Return the (x, y) coordinate for the center point of the cell that contains the specified text.  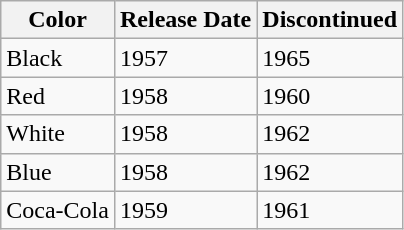
1957 (185, 58)
1960 (330, 96)
Black (58, 58)
1965 (330, 58)
1961 (330, 210)
Coca-Cola (58, 210)
Discontinued (330, 20)
Red (58, 96)
1959 (185, 210)
White (58, 134)
Color (58, 20)
Release Date (185, 20)
Blue (58, 172)
